Search for the cell housing the specified text and yield its (X, Y) center coordinate. 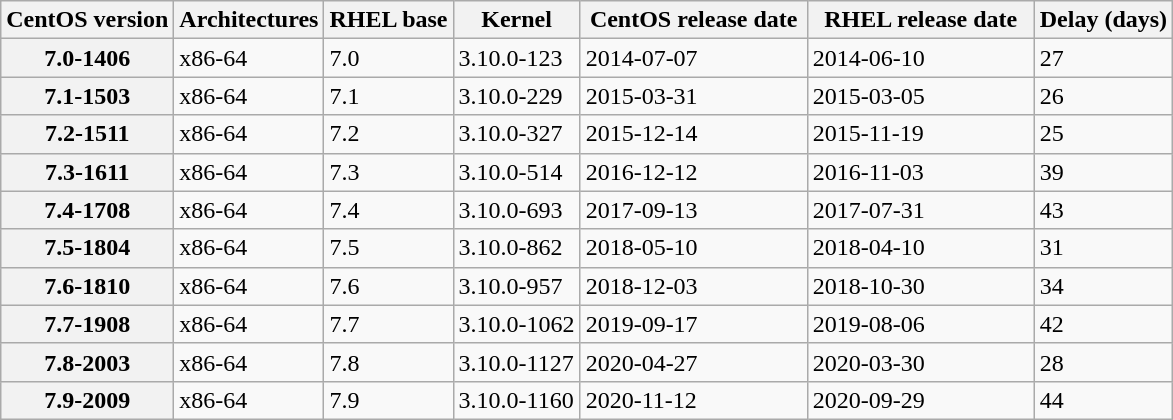
2016-12-12 (694, 172)
7.7 (388, 324)
25 (1103, 134)
2016-11-03 (920, 172)
3.10.0-1160 (516, 400)
7.0-1406 (88, 58)
34 (1103, 286)
31 (1103, 248)
CentOS version (88, 20)
3.10.0-1062 (516, 324)
7.9 (388, 400)
2020-04-27 (694, 362)
43 (1103, 210)
7.1 (388, 96)
7.8 (388, 362)
7.2-1511 (88, 134)
Delay (days) (1103, 20)
2015-12-14 (694, 134)
3.10.0-957 (516, 286)
7.5-1804 (88, 248)
3.10.0-327 (516, 134)
2015-03-05 (920, 96)
3.10.0-123 (516, 58)
Kernel (516, 20)
7.3 (388, 172)
2018-04-10 (920, 248)
7.9-2009 (88, 400)
7.8-2003 (88, 362)
Architectures (249, 20)
2020-11-12 (694, 400)
7.6-1810 (88, 286)
7.4-1708 (88, 210)
2020-03-30 (920, 362)
3.10.0-1127 (516, 362)
7.1-1503 (88, 96)
2020-09-29 (920, 400)
RHEL base (388, 20)
3.10.0-229 (516, 96)
2014-06-10 (920, 58)
RHEL release date (920, 20)
44 (1103, 400)
2018-10-30 (920, 286)
2019-09-17 (694, 324)
3.10.0-514 (516, 172)
39 (1103, 172)
3.10.0-693 (516, 210)
2017-07-31 (920, 210)
2015-11-19 (920, 134)
7.0 (388, 58)
2018-12-03 (694, 286)
42 (1103, 324)
7.6 (388, 286)
2015-03-31 (694, 96)
26 (1103, 96)
2019-08-06 (920, 324)
28 (1103, 362)
3.10.0-862 (516, 248)
7.2 (388, 134)
2018-05-10 (694, 248)
7.4 (388, 210)
2017-09-13 (694, 210)
2014-07-07 (694, 58)
7.7-1908 (88, 324)
CentOS release date (694, 20)
27 (1103, 58)
7.3-1611 (88, 172)
7.5 (388, 248)
